Search for the cell housing the specified text and yield its [X, Y] center coordinate. 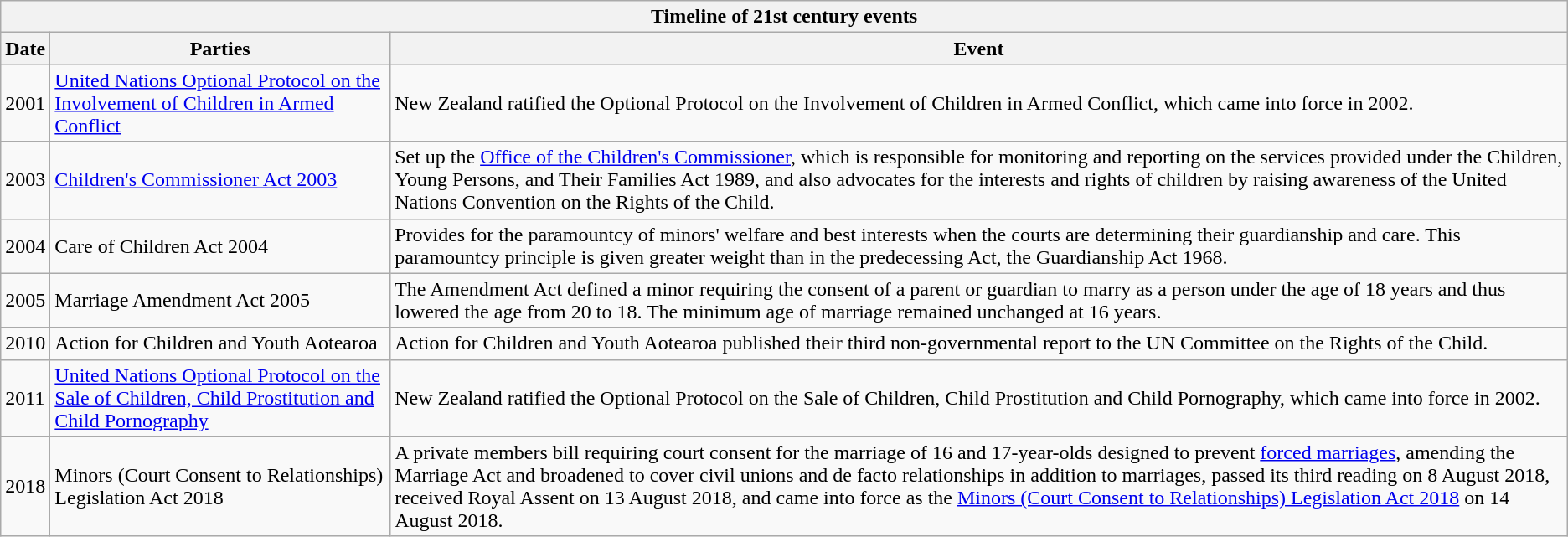
Minors (Court Consent to Relationships) Legislation Act 2018 [220, 486]
Event [979, 49]
New Zealand ratified the Optional Protocol on the Involvement of Children in Armed Conflict, which came into force in 2002. [979, 103]
Date [25, 49]
Marriage Amendment Act 2005 [220, 300]
Parties [220, 49]
2003 [25, 180]
United Nations Optional Protocol on the Involvement of Children in Armed Conflict [220, 103]
2004 [25, 246]
New Zealand ratified the Optional Protocol on the Sale of Children, Child Prostitution and Child Pornography, which came into force in 2002. [979, 398]
Children's Commissioner Act 2003 [220, 180]
2005 [25, 300]
2010 [25, 343]
Action for Children and Youth Aotearoa [220, 343]
United Nations Optional Protocol on the Sale of Children, Child Prostitution and Child Pornography [220, 398]
2011 [25, 398]
Timeline of 21st century events [784, 17]
2001 [25, 103]
Care of Children Act 2004 [220, 246]
2018 [25, 486]
Action for Children and Youth Aotearoa published their third non-governmental report to the UN Committee on the Rights of the Child. [979, 343]
